Return (x, y) of the center of cell containing provided text 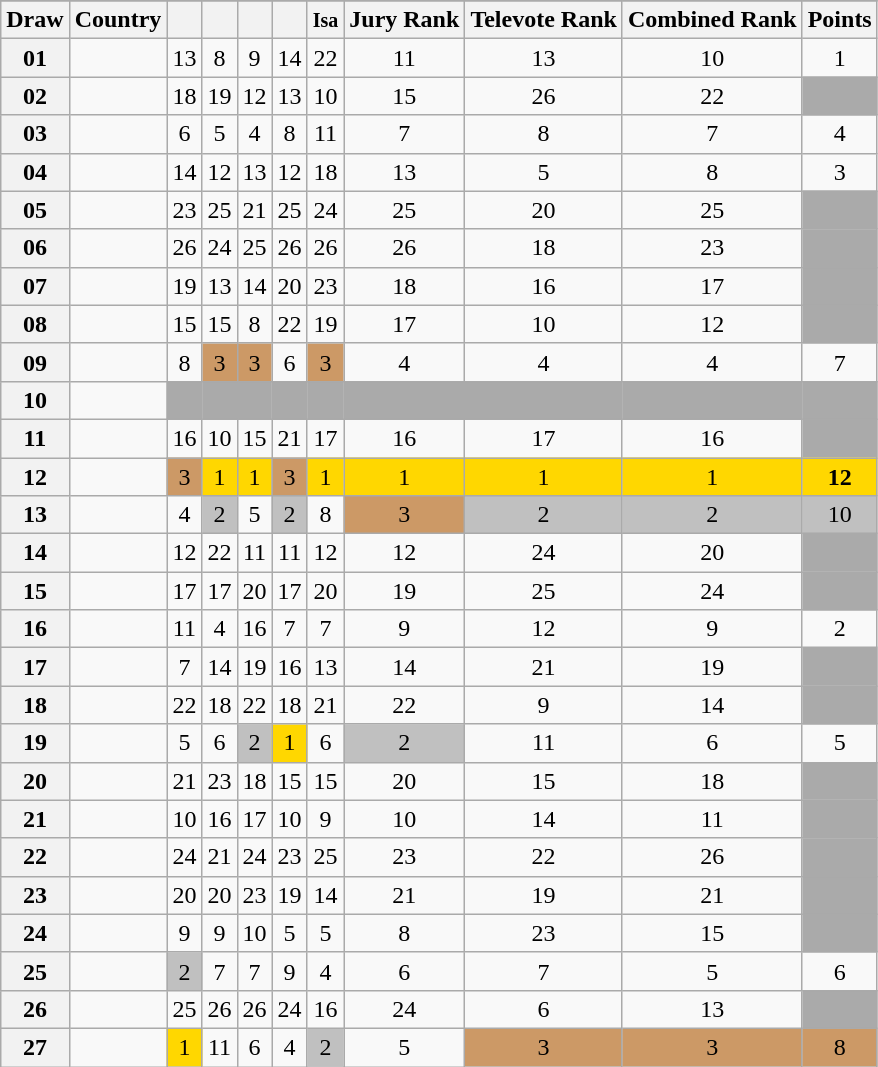
06 (35, 248)
Points (840, 20)
09 (35, 362)
Draw (35, 20)
Jury Rank (404, 20)
03 (35, 134)
Isa (326, 20)
08 (35, 324)
05 (35, 210)
Televote Rank (544, 20)
07 (35, 286)
Combined Rank (712, 20)
04 (35, 172)
27 (35, 1047)
01 (35, 58)
02 (35, 96)
Country (118, 20)
